Find where the given text appears and provide that cell's center as (x, y) coordinate. 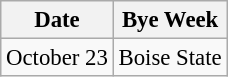
October 23 (57, 58)
Bye Week (170, 20)
Date (57, 20)
Boise State (170, 58)
